Provide the [x, y] coordinate of the cell's center where the given text is located.  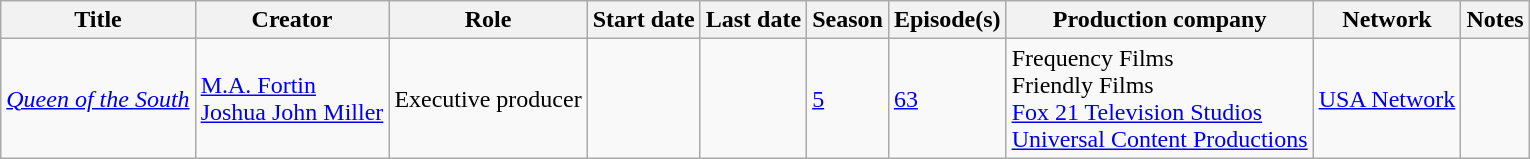
Network [1387, 20]
USA Network [1387, 98]
Notes [1495, 20]
Production company [1160, 20]
M.A. FortinJoshua John Miller [292, 98]
Creator [292, 20]
Last date [753, 20]
5 [848, 98]
Frequency FilmsFriendly FilmsFox 21 Television StudiosUniversal Content Productions [1160, 98]
Season [848, 20]
Queen of the South [98, 98]
Start date [644, 20]
63 [947, 98]
Episode(s) [947, 20]
Title [98, 20]
Role [488, 20]
Executive producer [488, 98]
